For the text-containing cell, return its midpoint in (x, y) coordinate format. 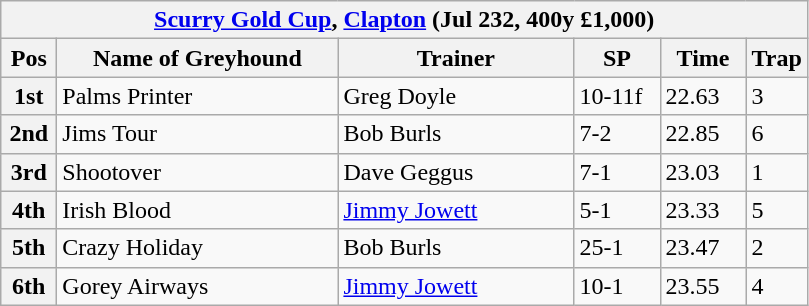
5-1 (617, 210)
Crazy Holiday (198, 248)
22.85 (703, 134)
23.55 (703, 286)
Jims Tour (198, 134)
Pos (29, 58)
Name of Greyhound (198, 58)
10-1 (617, 286)
7-2 (617, 134)
Trainer (456, 58)
Dave Geggus (456, 172)
4th (29, 210)
6th (29, 286)
Shootover (198, 172)
2nd (29, 134)
3rd (29, 172)
5th (29, 248)
23.47 (703, 248)
Time (703, 58)
Gorey Airways (198, 286)
Palms Printer (198, 96)
Trap (776, 58)
1st (29, 96)
22.63 (703, 96)
23.03 (703, 172)
4 (776, 286)
10-11f (617, 96)
Irish Blood (198, 210)
Scurry Gold Cup, Clapton (Jul 232, 400y £1,000) (404, 20)
SP (617, 58)
3 (776, 96)
Greg Doyle (456, 96)
2 (776, 248)
1 (776, 172)
6 (776, 134)
23.33 (703, 210)
5 (776, 210)
7-1 (617, 172)
25-1 (617, 248)
